Find where the given text appears and provide that cell's center as [x, y] coordinate. 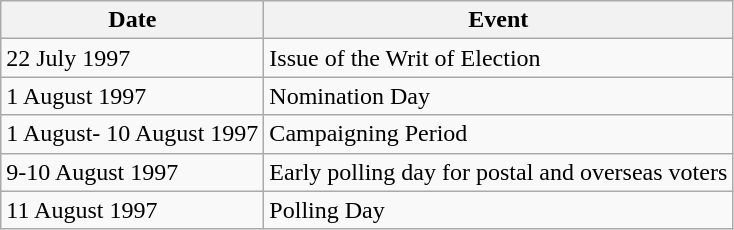
22 July 1997 [132, 58]
Nomination Day [498, 96]
Early polling day for postal and overseas voters [498, 172]
11 August 1997 [132, 210]
1 August- 10 August 1997 [132, 134]
Date [132, 20]
Event [498, 20]
1 August 1997 [132, 96]
9-10 August 1997 [132, 172]
Polling Day [498, 210]
Campaigning Period [498, 134]
Issue of the Writ of Election [498, 58]
